Extract the (X, Y) coordinate from the center of the cell holding the provided text.  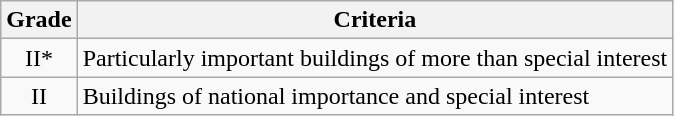
II* (39, 58)
Buildings of national importance and special interest (375, 96)
Criteria (375, 20)
Particularly important buildings of more than special interest (375, 58)
II (39, 96)
Grade (39, 20)
